Output the [X, Y] coordinate of the center of the cell containing the given text.  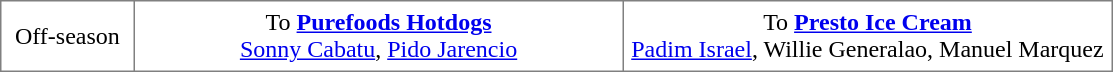
To Presto Ice CreamPadim Israel, Willie Generalao, Manuel Marquez [868, 36]
Off-season [68, 36]
To Purefoods HotdogsSonny Cabatu, Pido Jarencio [378, 36]
